Provide the [X, Y] coordinate of the cell's center where the given text is located.  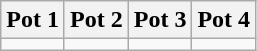
Pot 4 [224, 20]
Pot 3 [160, 20]
Pot 2 [96, 20]
Pot 1 [33, 20]
